Find where the given text appears and provide that cell's center as [X, Y] coordinate. 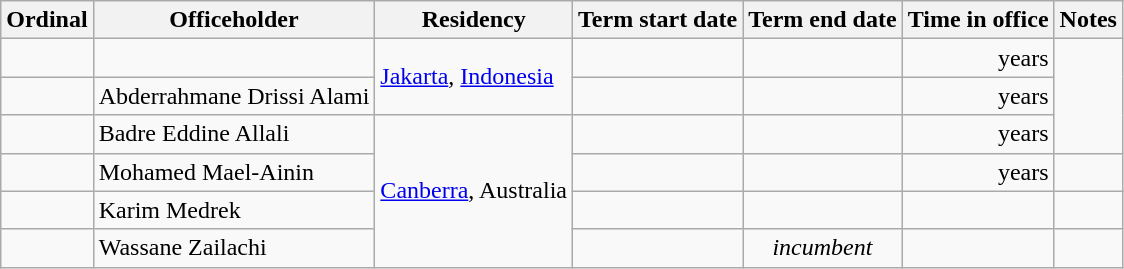
Wassane Zailachi [234, 248]
Notes [1088, 20]
Time in office [978, 20]
Karim Medrek [234, 210]
Badre Eddine Allali [234, 134]
Abderrahmane Drissi Alami [234, 96]
Residency [474, 20]
Officeholder [234, 20]
Canberra, Australia [474, 191]
Jakarta, Indonesia [474, 77]
incumbent [823, 248]
Mohamed Mael-Ainin [234, 172]
Term start date [658, 20]
Ordinal [47, 20]
Term end date [823, 20]
